Output the (x, y) coordinate of the center of the cell containing the given text.  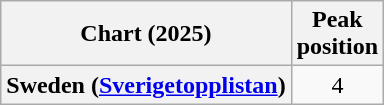
Chart (2025) (146, 34)
Sweden (Sverigetopplistan) (146, 85)
4 (337, 85)
Peakposition (337, 34)
